Determine the [X, Y] coordinate at the center of the cell enclosing the given text.  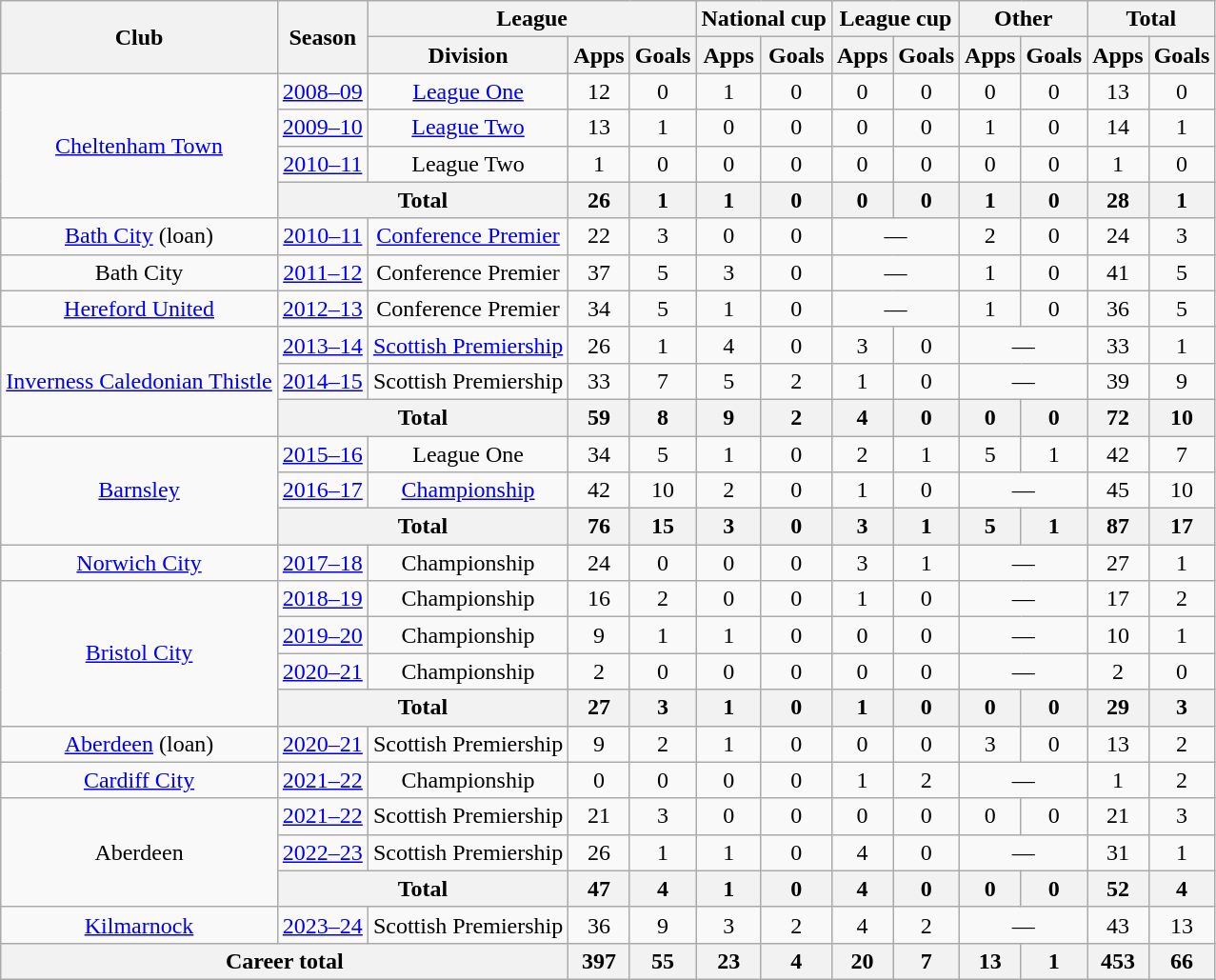
453 [1118, 961]
31 [1118, 852]
2015–16 [322, 454]
Norwich City [139, 563]
Division [468, 55]
41 [1118, 272]
2014–15 [322, 381]
2017–18 [322, 563]
20 [862, 961]
2022–23 [322, 852]
Bath City (loan) [139, 236]
37 [599, 272]
Hereford United [139, 309]
Bath City [139, 272]
Bristol City [139, 653]
55 [663, 961]
2009–10 [322, 128]
76 [599, 527]
2016–17 [322, 490]
Aberdeen (loan) [139, 744]
45 [1118, 490]
12 [599, 91]
397 [599, 961]
Cardiff City [139, 780]
2019–20 [322, 635]
2012–13 [322, 309]
Season [322, 37]
National cup [764, 19]
47 [599, 889]
Club [139, 37]
66 [1182, 961]
Cheltenham Town [139, 146]
Career total [285, 961]
2018–19 [322, 599]
59 [599, 417]
2008–09 [322, 91]
8 [663, 417]
2023–24 [322, 925]
52 [1118, 889]
87 [1118, 527]
Aberdeen [139, 852]
28 [1118, 200]
16 [599, 599]
14 [1118, 128]
2013–14 [322, 345]
League [531, 19]
2011–12 [322, 272]
43 [1118, 925]
72 [1118, 417]
29 [1118, 708]
23 [728, 961]
League cup [895, 19]
22 [599, 236]
Inverness Caledonian Thistle [139, 381]
Other [1024, 19]
Kilmarnock [139, 925]
39 [1118, 381]
15 [663, 527]
Barnsley [139, 490]
